Search for the cell housing the specified text and yield its [X, Y] center coordinate. 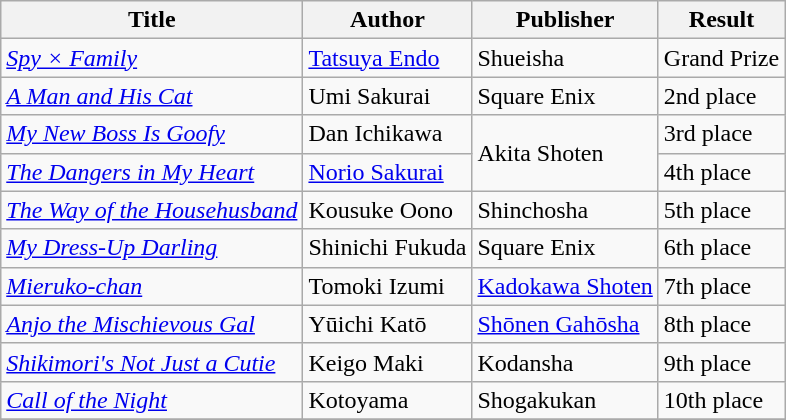
Kodansha [565, 362]
Anjo the Mischievous Gal [152, 324]
Publisher [565, 20]
Shinichi Fukuda [388, 248]
Shogakukan [565, 400]
Akita Shoten [565, 153]
Keigo Maki [388, 362]
Grand Prize [721, 58]
4th place [721, 172]
Yūichi Katō [388, 324]
Shōnen Gahōsha [565, 324]
2nd place [721, 96]
Mieruko-chan [152, 286]
3rd place [721, 134]
Shikimori's Not Just a Cutie [152, 362]
Kousuke Oono [388, 210]
Norio Sakurai [388, 172]
The Way of the Househusband [152, 210]
Umi Sakurai [388, 96]
Dan Ichikawa [388, 134]
9th place [721, 362]
A Man and His Cat [152, 96]
My New Boss Is Goofy [152, 134]
Shueisha [565, 58]
Kotoyama [388, 400]
8th place [721, 324]
Call of the Night [152, 400]
Title [152, 20]
My Dress-Up Darling [152, 248]
Tomoki Izumi [388, 286]
Tatsuya Endo [388, 58]
7th place [721, 286]
Shinchosha [565, 210]
Spy × Family [152, 58]
Author [388, 20]
10th place [721, 400]
Kadokawa Shoten [565, 286]
Result [721, 20]
5th place [721, 210]
6th place [721, 248]
The Dangers in My Heart [152, 172]
